Find where the given text appears and provide that cell's center as [X, Y] coordinate. 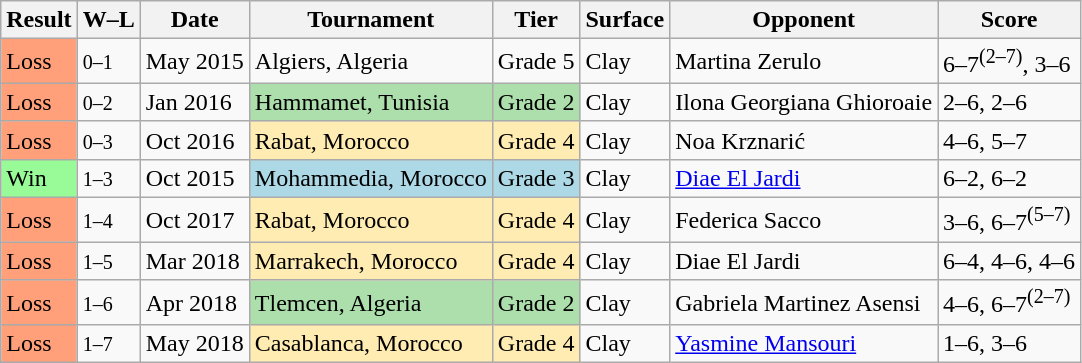
0–1 [108, 62]
Tlemcen, Algeria [370, 302]
Gabriela Martinez Asensi [804, 302]
Apr 2018 [194, 302]
Federica Sacco [804, 220]
1–7 [108, 344]
Grade 3 [536, 178]
Result [39, 20]
Opponent [804, 20]
Oct 2016 [194, 140]
6–2, 6–2 [1010, 178]
Martina Zerulo [804, 62]
1–5 [108, 261]
Tier [536, 20]
Score [1010, 20]
2–6, 2–6 [1010, 102]
Jan 2016 [194, 102]
Oct 2017 [194, 220]
1–6, 3–6 [1010, 344]
Grade 5 [536, 62]
6–7(2–7), 3–6 [1010, 62]
Hammamet, Tunisia [370, 102]
Noa Krznarić [804, 140]
May 2018 [194, 344]
6–4, 4–6, 4–6 [1010, 261]
4–6, 5–7 [1010, 140]
0–2 [108, 102]
4–6, 6–7(2–7) [1010, 302]
0–3 [108, 140]
Algiers, Algeria [370, 62]
1–6 [108, 302]
1–4 [108, 220]
Oct 2015 [194, 178]
W–L [108, 20]
Win [39, 178]
Mar 2018 [194, 261]
Tournament [370, 20]
Surface [625, 20]
Casablanca, Morocco [370, 344]
Date [194, 20]
Mohammedia, Morocco [370, 178]
3–6, 6–7(5–7) [1010, 220]
1–3 [108, 178]
May 2015 [194, 62]
Ilona Georgiana Ghioroaie [804, 102]
Marrakech, Morocco [370, 261]
Yasmine Mansouri [804, 344]
